Return [x, y] of the center of cell containing provided text 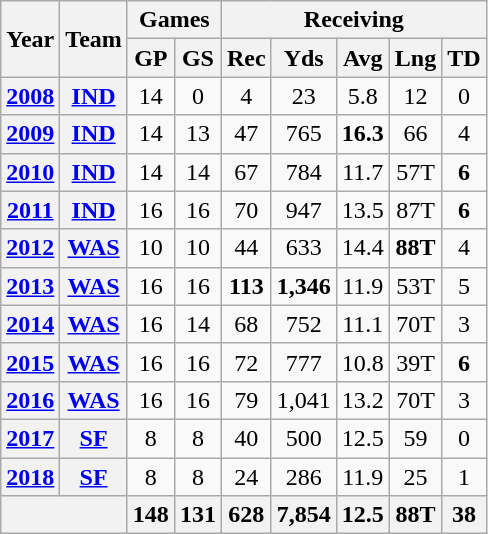
2017 [30, 438]
13.2 [362, 400]
Lng [415, 58]
2012 [30, 248]
57T [415, 172]
2018 [30, 477]
286 [304, 477]
66 [415, 134]
70 [246, 210]
5.8 [362, 96]
68 [246, 324]
Receiving [354, 20]
7,854 [304, 515]
947 [304, 210]
2009 [30, 134]
752 [304, 324]
53T [415, 286]
11.7 [362, 172]
2011 [30, 210]
2008 [30, 96]
633 [304, 248]
10.8 [362, 362]
148 [150, 515]
500 [304, 438]
2010 [30, 172]
1,346 [304, 286]
13.5 [362, 210]
Year [30, 39]
777 [304, 362]
1,041 [304, 400]
47 [246, 134]
765 [304, 134]
2014 [30, 324]
72 [246, 362]
59 [415, 438]
Avg [362, 58]
131 [198, 515]
23 [304, 96]
11.1 [362, 324]
784 [304, 172]
2015 [30, 362]
38 [464, 515]
40 [246, 438]
39T [415, 362]
Yds [304, 58]
5 [464, 286]
79 [246, 400]
25 [415, 477]
TD [464, 58]
14.4 [362, 248]
GS [198, 58]
67 [246, 172]
Rec [246, 58]
628 [246, 515]
2013 [30, 286]
13 [198, 134]
2016 [30, 400]
1 [464, 477]
Team [94, 39]
44 [246, 248]
16.3 [362, 134]
24 [246, 477]
113 [246, 286]
87T [415, 210]
12 [415, 96]
Games [174, 20]
GP [150, 58]
